Scan for the cell matching the given text and deliver its [x, y] coordinate at center. 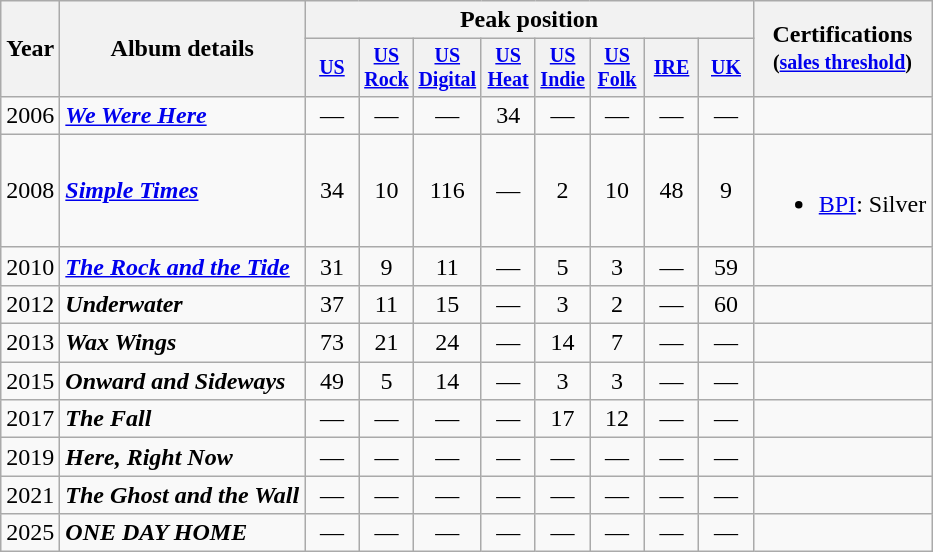
USFolk [617, 68]
2017 [30, 419]
Certifications(sales threshold) [842, 49]
USHeat [508, 68]
21 [386, 343]
Peak position [530, 20]
USDigital [448, 68]
Onward and Sideways [182, 381]
Album details [182, 49]
The Fall [182, 419]
2008 [30, 190]
ONE DAY HOME [182, 533]
The Rock and the Tide [182, 266]
24 [448, 343]
49 [332, 381]
116 [448, 190]
59 [726, 266]
2013 [30, 343]
48 [671, 190]
7 [617, 343]
2010 [30, 266]
2012 [30, 304]
US [332, 68]
2019 [30, 457]
73 [332, 343]
2006 [30, 115]
2021 [30, 495]
Underwater [182, 304]
USRock [386, 68]
USIndie [562, 68]
The Ghost and the Wall [182, 495]
12 [617, 419]
Here, Right Now [182, 457]
2015 [30, 381]
Simple Times [182, 190]
60 [726, 304]
UK [726, 68]
We Were Here [182, 115]
Wax Wings [182, 343]
31 [332, 266]
2025 [30, 533]
IRE [671, 68]
17 [562, 419]
Year [30, 49]
15 [448, 304]
BPI: Silver [842, 190]
37 [332, 304]
